Capture the cell that displays the provided text and extract its (X, Y) central coordinate. 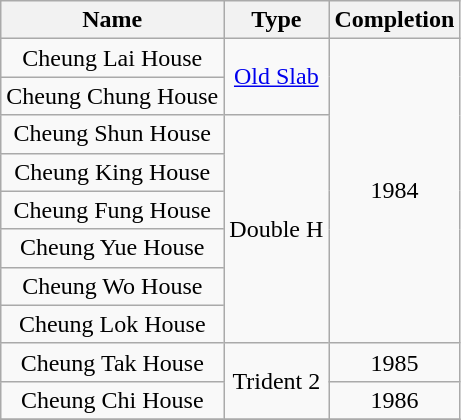
Cheung Shun House (112, 134)
Cheung Wo House (112, 286)
Double H (276, 229)
Cheung Chung House (112, 96)
Completion (394, 20)
Type (276, 20)
Cheung Chi House (112, 400)
1985 (394, 362)
1986 (394, 400)
Cheung Lai House (112, 58)
Cheung Yue House (112, 248)
Old Slab (276, 77)
Name (112, 20)
Cheung Fung House (112, 210)
Trident 2 (276, 381)
Cheung King House (112, 172)
1984 (394, 191)
Cheung Lok House (112, 324)
Cheung Tak House (112, 362)
